Return [x, y] of the center of cell containing provided text 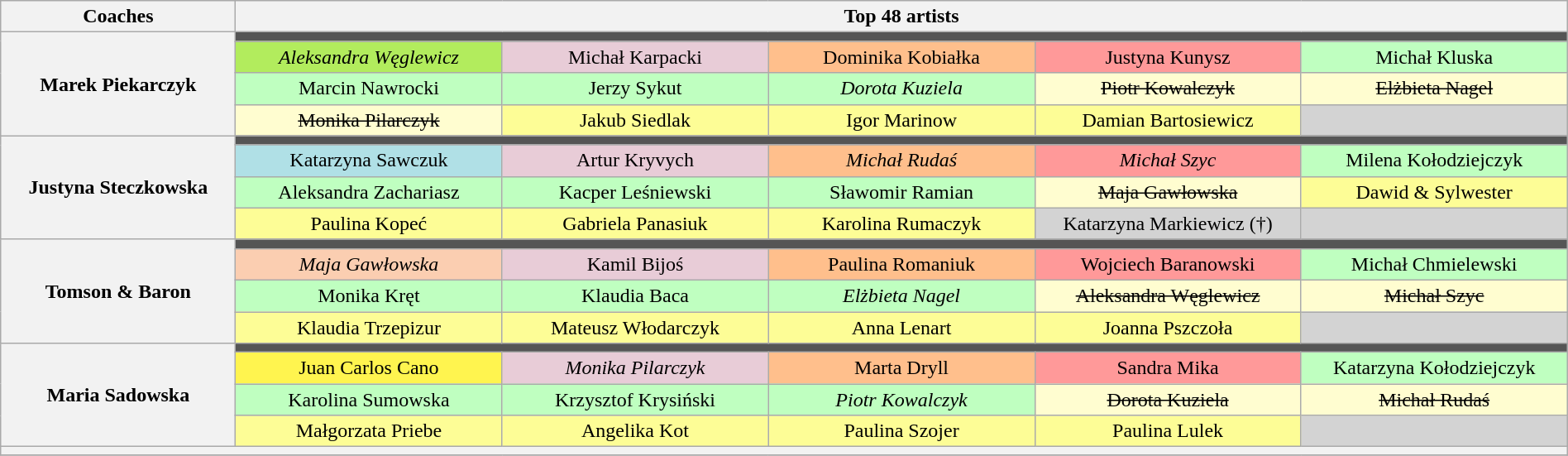
Karolina Rumaczyk [901, 223]
Michał Karpacki [635, 57]
Kacper Leśniewski [635, 192]
Top 48 artists [901, 17]
Michał Chmielewski [1434, 264]
Maria Sadowska [118, 396]
Joanna Pszczoła [1168, 327]
Jakub Siedlak [635, 120]
Krzysztof Krysiński [635, 400]
Małgorzata Priebe [369, 431]
Igor Marinow [901, 120]
Paulina Szojer [901, 431]
Marcin Nawrocki [369, 89]
Jerzy Sykut [635, 89]
Tomson & Baron [118, 291]
Katarzyna Sawczuk [369, 161]
Marta Dryll [901, 368]
Klaudia Baca [635, 295]
Katarzyna Kołodziejczyk [1434, 368]
Dominika Kobiałka [901, 57]
Damian Bartosiewicz [1168, 120]
Angelika Kot [635, 431]
Anna Lenart [901, 327]
Sandra Mika [1168, 368]
Kamil Bijoś [635, 264]
Justyna Kunysz [1168, 57]
Aleksandra Zachariasz [369, 192]
Klaudia Trzepizur [369, 327]
Monika Kręt [369, 295]
Michał Kluska [1434, 57]
Gabriela Panasiuk [635, 223]
Marek Piekarczyk [118, 84]
Justyna Steczkowska [118, 187]
Paulina Romaniuk [901, 264]
Dawid & Sylwester [1434, 192]
Katarzyna Markiewicz (†) [1168, 223]
Mateusz Włodarczyk [635, 327]
Sławomir Ramian [901, 192]
Paulina Kopeć [369, 223]
Artur Kryvych [635, 161]
Wojciech Baranowski [1168, 264]
Juan Carlos Cano [369, 368]
Paulina Lulek [1168, 431]
Milena Kołodziejczyk [1434, 161]
Coaches [118, 17]
Karolina Sumowska [369, 400]
